Pinpoint the cell where the given text exists, returning its [X, Y] midpoint coordinate. 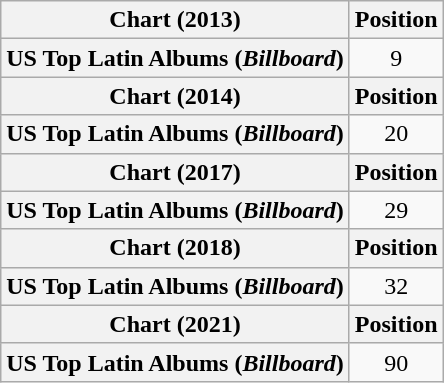
Chart (2013) [176, 20]
32 [396, 286]
Chart (2021) [176, 324]
90 [396, 362]
Chart (2014) [176, 96]
29 [396, 210]
20 [396, 134]
9 [396, 58]
Chart (2017) [176, 172]
Chart (2018) [176, 248]
